Locate the cell with the specified text and output its [X, Y] center coordinate. 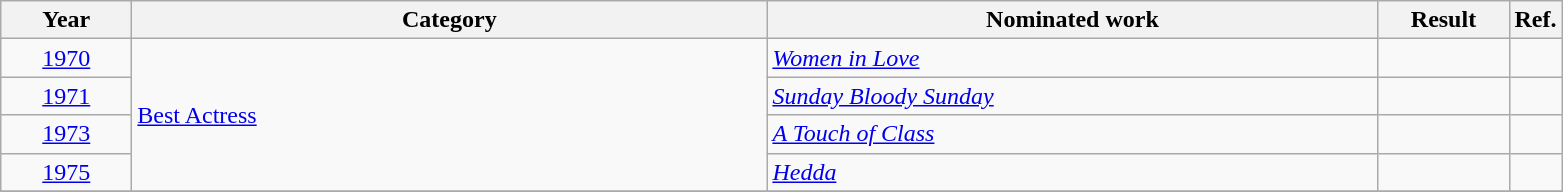
Category [450, 20]
Year [66, 20]
1970 [66, 58]
1971 [66, 96]
Best Actress [450, 115]
Ref. [1536, 20]
Result [1444, 20]
Women in Love [1072, 58]
1973 [66, 134]
A Touch of Class [1072, 134]
Sunday Bloody Sunday [1072, 96]
Hedda [1072, 172]
Nominated work [1072, 20]
1975 [66, 172]
